Locate the cell with the specified text and output its (X, Y) center coordinate. 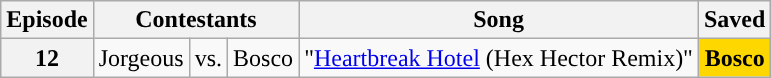
Song (499, 20)
12 (47, 58)
Saved (734, 20)
"Heartbreak Hotel (Hex Hector Remix)" (499, 58)
Contestants (196, 20)
Episode (47, 20)
vs. (208, 58)
Jorgeous (141, 58)
